Capture the cell that displays the provided text and extract its [X, Y] central coordinate. 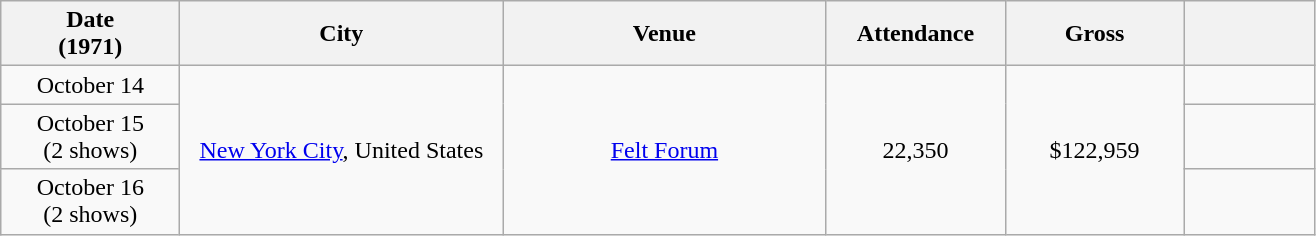
Venue [664, 34]
$122,959 [1094, 150]
October 16(2 shows) [90, 202]
New York City, United States [342, 150]
Gross [1094, 34]
Date(1971) [90, 34]
October 15(2 shows) [90, 136]
Attendance [916, 34]
22,350 [916, 150]
Felt Forum [664, 150]
October 14 [90, 85]
City [342, 34]
